Identify which cell holds the provided text, then report its [x, y] central coordinate. 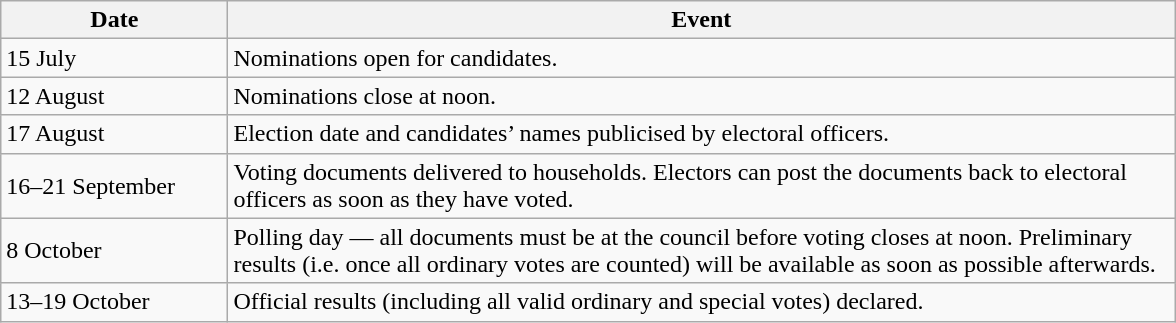
Voting documents delivered to households. Electors can post the documents back to electoral officers as soon as they have voted. [702, 186]
Nominations close at noon. [702, 96]
Election date and candidates’ names publicised by electoral officers. [702, 134]
15 July [114, 58]
Event [702, 20]
Official results (including all valid ordinary and special votes) declared. [702, 302]
12 August [114, 96]
17 August [114, 134]
13–19 October [114, 302]
Nominations open for candidates. [702, 58]
8 October [114, 250]
Date [114, 20]
16–21 September [114, 186]
